Return [x, y] of the center of cell containing provided text 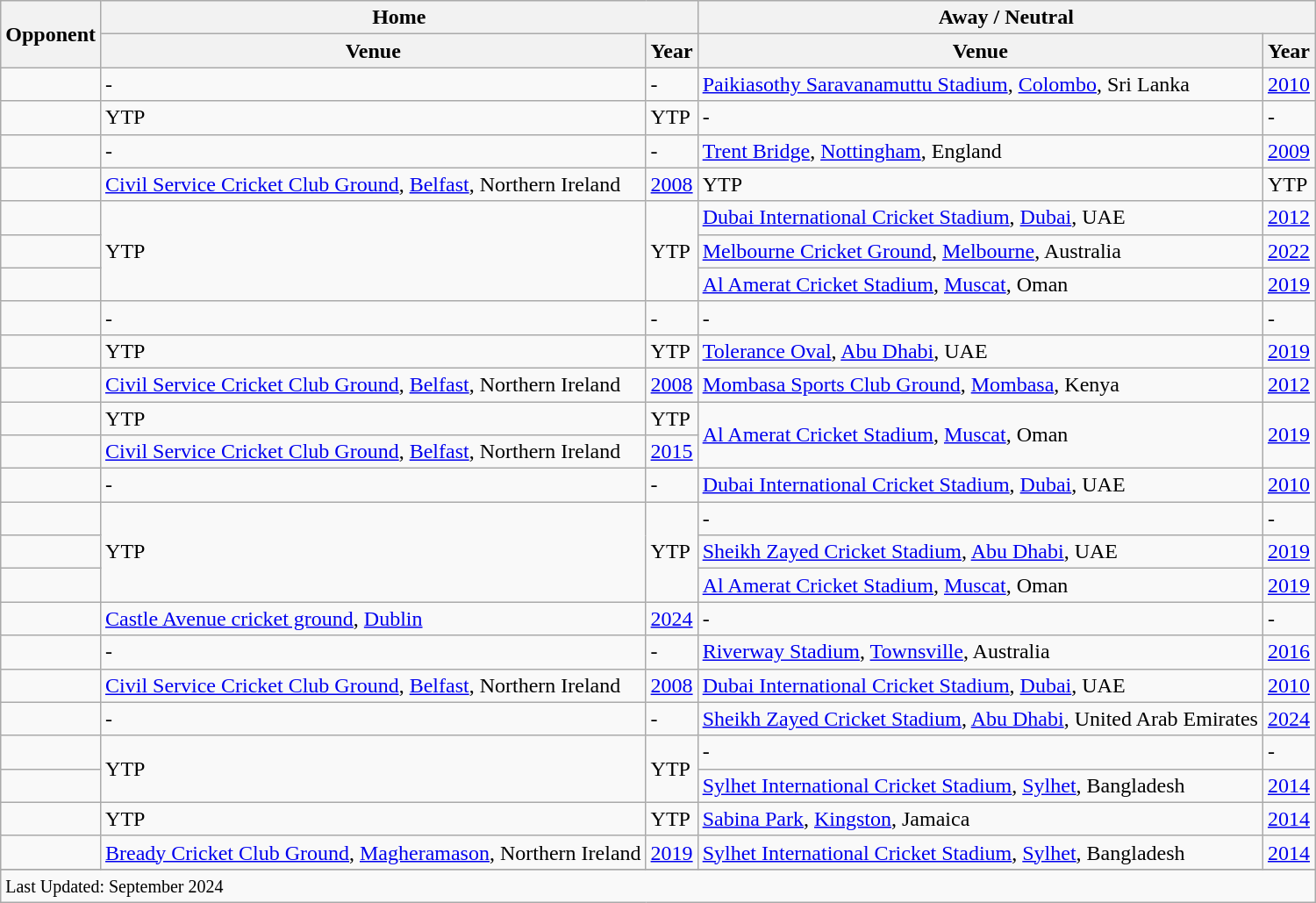
2015 [672, 452]
Melbourne Cricket Ground, Melbourne, Australia [980, 251]
Sheikh Zayed Cricket Stadium, Abu Dhabi, United Arab Emirates [980, 719]
2016 [1288, 652]
2009 [1288, 151]
Sabina Park, Kingston, Jamaica [980, 819]
Mombasa Sports Club Ground, Mombasa, Kenya [980, 384]
Paikiasothy Saravanamuttu Stadium, Colombo, Sri Lanka [980, 84]
Last Updated: September 2024 [658, 885]
Tolerance Oval, Abu Dhabi, UAE [980, 351]
Sheikh Zayed Cricket Stadium, Abu Dhabi, UAE [980, 552]
Castle Avenue cricket ground, Dublin [374, 619]
2022 [1288, 251]
Trent Bridge, Nottingham, England [980, 151]
Home [400, 18]
Riverway Stadium, Townsville, Australia [980, 652]
Away / Neutral [1005, 18]
Bready Cricket Club Ground, Magheramason, Northern Ireland [374, 852]
Opponent [51, 34]
